For the text-containing cell, return its midpoint in (x, y) coordinate format. 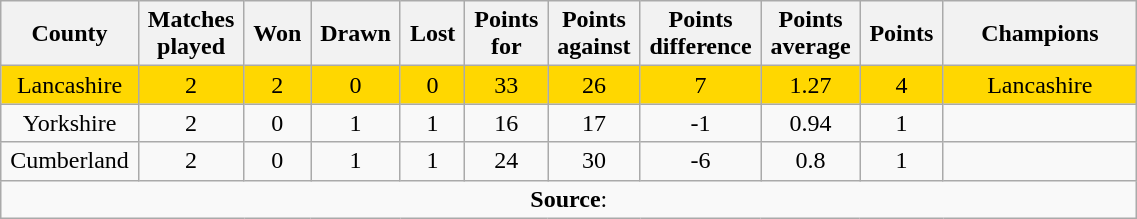
Yorkshire (70, 123)
Matches played (191, 34)
24 (506, 161)
Points difference (700, 34)
Drawn (356, 34)
17 (594, 123)
Won (278, 34)
1.27 (810, 85)
Cumberland (70, 161)
33 (506, 85)
-1 (700, 123)
Points average (810, 34)
Lost (432, 34)
County (70, 34)
Points against (594, 34)
Champions (1040, 34)
30 (594, 161)
26 (594, 85)
Source: (569, 199)
7 (700, 85)
Points for (506, 34)
4 (902, 85)
0.94 (810, 123)
Points (902, 34)
16 (506, 123)
0.8 (810, 161)
-6 (700, 161)
